From the cell containing the given text, extract its center point as (X, Y) coordinate. 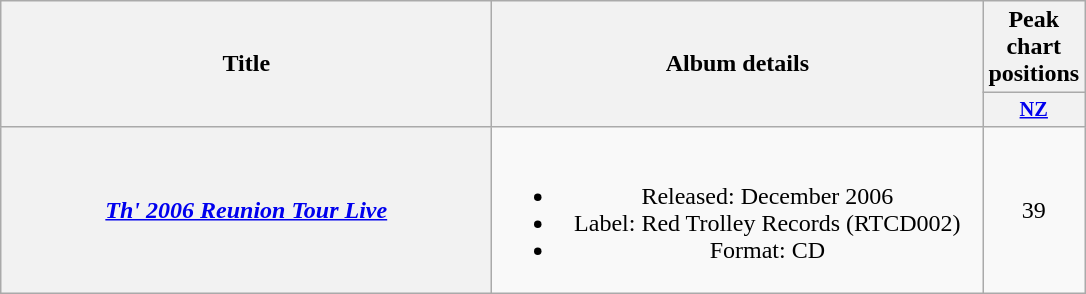
Peak chartpositions (1034, 47)
Released: December 2006Label: Red Trolley Records (RTCD002)Format: CD (738, 210)
39 (1034, 210)
Album details (738, 64)
Title (246, 64)
Th' 2006 Reunion Tour Live (246, 210)
NZ (1034, 110)
